Scan for the cell matching the given text and deliver its (X, Y) coordinate at center. 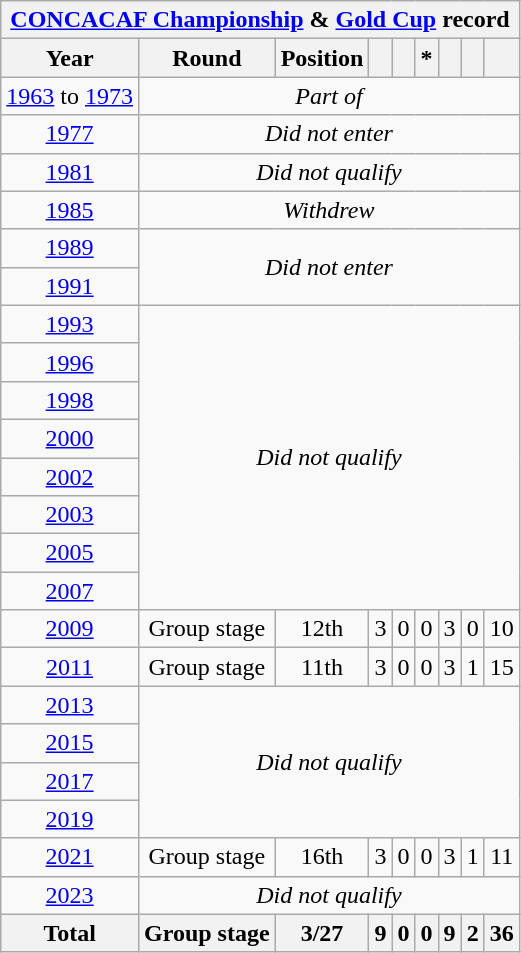
36 (502, 933)
12th (322, 629)
2021 (70, 857)
* (426, 58)
10 (502, 629)
2011 (70, 667)
15 (502, 667)
2009 (70, 629)
Part of (328, 96)
2002 (70, 477)
Total (70, 933)
2015 (70, 743)
1981 (70, 172)
3/27 (322, 933)
Position (322, 58)
2017 (70, 781)
1985 (70, 210)
1998 (70, 400)
Round (206, 58)
Withdrew (328, 210)
2019 (70, 819)
1996 (70, 362)
1993 (70, 324)
2 (472, 933)
11 (502, 857)
1989 (70, 248)
16th (322, 857)
11th (322, 667)
2023 (70, 895)
CONCACAF Championship & Gold Cup record (260, 20)
Year (70, 58)
2013 (70, 705)
2003 (70, 515)
1977 (70, 134)
1963 to 1973 (70, 96)
1991 (70, 286)
2005 (70, 553)
2000 (70, 438)
2007 (70, 591)
